From the cell containing the given text, extract its center point as (x, y) coordinate. 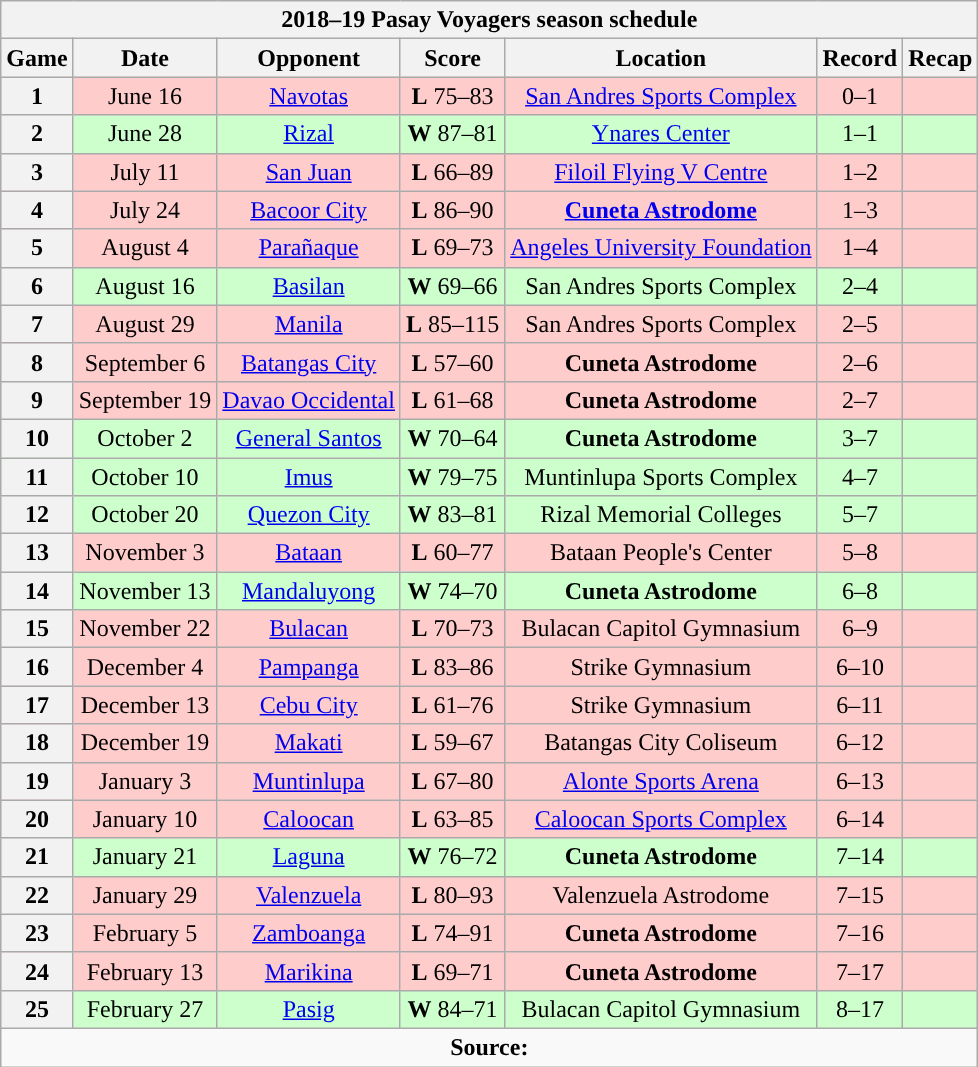
November 22 (145, 629)
6–13 (860, 781)
L 63–85 (452, 819)
February 13 (145, 971)
Manila (309, 324)
Cebu City (309, 705)
June 16 (145, 96)
Laguna (309, 857)
1–3 (860, 210)
Muntinlupa Sports Complex (661, 477)
5–7 (860, 515)
7 (37, 324)
6–11 (860, 705)
25 (37, 1009)
Basilan (309, 286)
Ynares Center (661, 134)
2–5 (860, 324)
Pasig (309, 1009)
1–4 (860, 248)
Muntinlupa (309, 781)
L 61–68 (452, 400)
General Santos (309, 438)
L 66–89 (452, 172)
Navotas (309, 96)
October 20 (145, 515)
6–8 (860, 591)
4–7 (860, 477)
July 11 (145, 172)
Zamboanga (309, 933)
L 83–86 (452, 667)
18 (37, 743)
9 (37, 400)
Imus (309, 477)
Game (37, 58)
7–14 (860, 857)
L 69–73 (452, 248)
Recap (940, 58)
Batangas City (309, 362)
14 (37, 591)
Filoil Flying V Centre (661, 172)
4 (37, 210)
W 84–71 (452, 1009)
September 19 (145, 400)
January 10 (145, 819)
September 6 (145, 362)
February 5 (145, 933)
Record (860, 58)
L 70–73 (452, 629)
L 85–115 (452, 324)
Marikina (309, 971)
11 (37, 477)
Rizal Memorial Colleges (661, 515)
W 74–70 (452, 591)
W 70–64 (452, 438)
16 (37, 667)
8 (37, 362)
17 (37, 705)
6 (37, 286)
July 24 (145, 210)
San Juan (309, 172)
Caloocan Sports Complex (661, 819)
2–7 (860, 400)
Pampanga (309, 667)
Location (661, 58)
1–2 (860, 172)
8–17 (860, 1009)
L 74–91 (452, 933)
3 (37, 172)
Mandaluyong (309, 591)
5–8 (860, 553)
Bacoor City (309, 210)
22 (37, 895)
Bataan People's Center (661, 553)
January 29 (145, 895)
6–14 (860, 819)
7–15 (860, 895)
7–16 (860, 933)
Davao Occidental (309, 400)
W 76–72 (452, 857)
23 (37, 933)
6–10 (860, 667)
L 67–80 (452, 781)
19 (37, 781)
10 (37, 438)
February 27 (145, 1009)
Source: (490, 1047)
Parañaque (309, 248)
Valenzuela (309, 895)
L 86–90 (452, 210)
2018–19 Pasay Voyagers season schedule (490, 20)
24 (37, 971)
L 69–71 (452, 971)
6–9 (860, 629)
13 (37, 553)
15 (37, 629)
2–6 (860, 362)
October 2 (145, 438)
Alonte Sports Arena (661, 781)
7–17 (860, 971)
Score (452, 58)
21 (37, 857)
L 59–67 (452, 743)
Makati (309, 743)
January 21 (145, 857)
5 (37, 248)
L 61–76 (452, 705)
Date (145, 58)
2–4 (860, 286)
August 16 (145, 286)
November 13 (145, 591)
October 10 (145, 477)
W 83–81 (452, 515)
December 19 (145, 743)
August 29 (145, 324)
Bataan (309, 553)
Batangas City Coliseum (661, 743)
December 13 (145, 705)
W 79–75 (452, 477)
Rizal (309, 134)
3–7 (860, 438)
Quezon City (309, 515)
1–1 (860, 134)
June 28 (145, 134)
W 87–81 (452, 134)
November 3 (145, 553)
6–12 (860, 743)
1 (37, 96)
Bulacan (309, 629)
0–1 (860, 96)
12 (37, 515)
Caloocan (309, 819)
20 (37, 819)
L 57–60 (452, 362)
December 4 (145, 667)
Valenzuela Astrodome (661, 895)
W 69–66 (452, 286)
August 4 (145, 248)
2 (37, 134)
L 60–77 (452, 553)
L 80–93 (452, 895)
Angeles University Foundation (661, 248)
Opponent (309, 58)
L 75–83 (452, 96)
January 3 (145, 781)
